From the cell containing the given text, extract its center point as [x, y] coordinate. 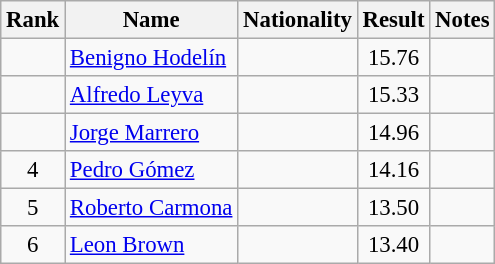
14.96 [394, 133]
Leon Brown [152, 245]
6 [33, 245]
Result [394, 20]
15.76 [394, 58]
13.40 [394, 245]
14.16 [394, 170]
Name [152, 20]
Alfredo Leyva [152, 95]
13.50 [394, 208]
5 [33, 208]
Benigno Hodelín [152, 58]
Notes [462, 20]
Roberto Carmona [152, 208]
4 [33, 170]
Pedro Gómez [152, 170]
15.33 [394, 95]
Rank [33, 20]
Jorge Marrero [152, 133]
Nationality [298, 20]
